Capture the cell that displays the provided text and extract its (X, Y) central coordinate. 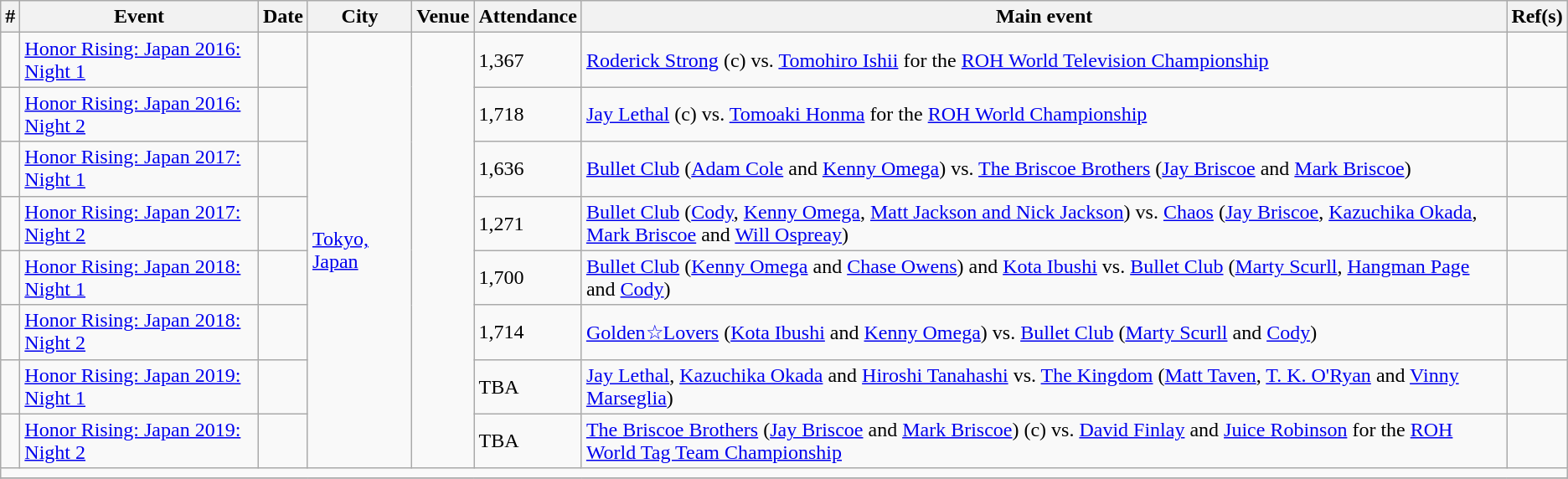
1,271 (528, 223)
1,718 (528, 114)
Golden☆Lovers (Kota Ibushi and Kenny Omega) vs. Bullet Club (Marty Scurll and Cody) (1044, 332)
The Briscoe Brothers (Jay Briscoe and Mark Briscoe) (c) vs. David Finlay and Juice Robinson for the ROH World Tag Team Championship (1044, 440)
# (10, 17)
Jay Lethal, Kazuchika Okada and Hiroshi Tanahashi vs. The Kingdom (Matt Taven, T. K. O'Ryan and Vinny Marseglia) (1044, 387)
Bullet Club (Adam Cole and Kenny Omega) vs. The Briscoe Brothers (Jay Briscoe and Mark Briscoe) (1044, 169)
City (359, 17)
Ref(s) (1537, 17)
Honor Rising: Japan 2016: Night 2 (139, 114)
Bullet Club (Cody, Kenny Omega, Matt Jackson and Nick Jackson) vs. Chaos (Jay Briscoe, Kazuchika Okada, Mark Briscoe and Will Ospreay) (1044, 223)
Main event (1044, 17)
Honor Rising: Japan 2018: Night 2 (139, 332)
1,714 (528, 332)
Honor Rising: Japan 2018: Night 1 (139, 278)
Bullet Club (Kenny Omega and Chase Owens) and Kota Ibushi vs. Bullet Club (Marty Scurll, Hangman Page and Cody) (1044, 278)
Roderick Strong (c) vs. Tomohiro Ishii for the ROH World Television Championship (1044, 60)
1,367 (528, 60)
Jay Lethal (c) vs. Tomoaki Honma for the ROH World Championship (1044, 114)
Attendance (528, 17)
1,636 (528, 169)
Event (139, 17)
Date (283, 17)
Venue (443, 17)
1,700 (528, 278)
Honor Rising: Japan 2017: Night 2 (139, 223)
Honor Rising: Japan 2019: Night 2 (139, 440)
Honor Rising: Japan 2017: Night 1 (139, 169)
Honor Rising: Japan 2019: Night 1 (139, 387)
Honor Rising: Japan 2016: Night 1 (139, 60)
Tokyo, Japan (359, 250)
